Output the [X, Y] coordinate of the center of the cell containing the given text.  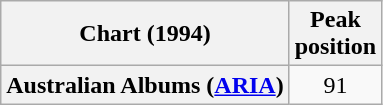
Peak position [335, 34]
Australian Albums (ARIA) [145, 85]
91 [335, 85]
Chart (1994) [145, 34]
